Scan for the cell matching the given text and deliver its [x, y] coordinate at center. 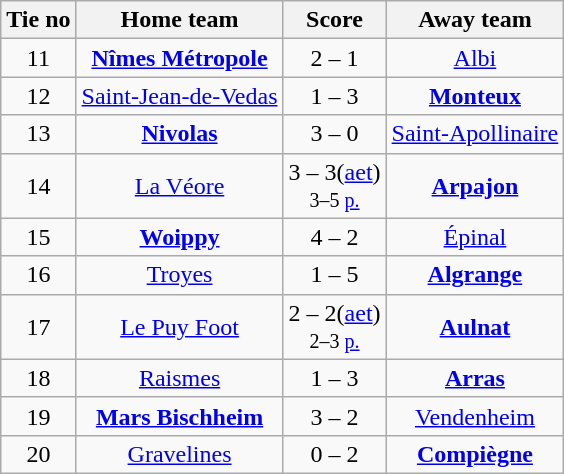
Troyes [180, 275]
Nîmes Métropole [180, 58]
16 [38, 275]
3 – 0 [334, 134]
Saint-Apollinaire [475, 134]
19 [38, 416]
La Véore [180, 186]
Aulnat [475, 326]
1 – 5 [334, 275]
Away team [475, 20]
17 [38, 326]
15 [38, 237]
Arras [475, 378]
Mars Bischheim [180, 416]
13 [38, 134]
Raismes [180, 378]
Épinal [475, 237]
Saint-Jean-de-Vedas [180, 96]
Score [334, 20]
Woippy [180, 237]
Compiègne [475, 454]
Tie no [38, 20]
12 [38, 96]
Vendenheim [475, 416]
14 [38, 186]
Le Puy Foot [180, 326]
Algrange [475, 275]
2 – 1 [334, 58]
Albi [475, 58]
3 – 2 [334, 416]
20 [38, 454]
Home team [180, 20]
Monteux [475, 96]
11 [38, 58]
0 – 2 [334, 454]
2 – 2(aet)2–3 p. [334, 326]
4 – 2 [334, 237]
Nivolas [180, 134]
3 – 3(aet)3–5 p. [334, 186]
Gravelines [180, 454]
18 [38, 378]
Arpajon [475, 186]
